Output the [x, y] coordinate of the center of the cell containing the given text.  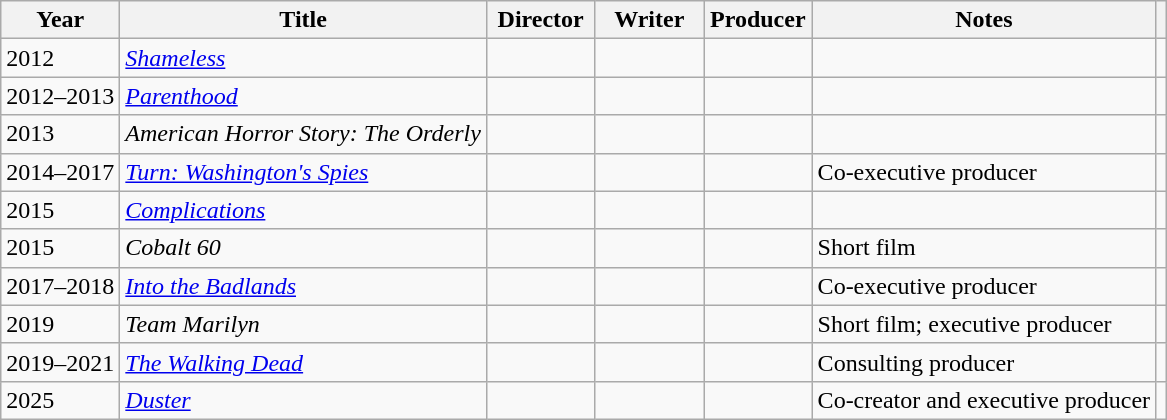
Parenthood [304, 96]
2017–2018 [60, 286]
Director [540, 20]
Cobalt 60 [304, 248]
Complications [304, 210]
Into the Badlands [304, 286]
Year [60, 20]
2014–2017 [60, 172]
2012–2013 [60, 96]
The Walking Dead [304, 362]
Short film; executive producer [984, 324]
Turn: Washington's Spies [304, 172]
Short film [984, 248]
Shameless [304, 58]
Notes [984, 20]
2012 [60, 58]
2019 [60, 324]
Writer [650, 20]
2013 [60, 134]
Team Marilyn [304, 324]
Duster [304, 400]
2025 [60, 400]
2019–2021 [60, 362]
Co-creator and executive producer [984, 400]
Consulting producer [984, 362]
Producer [758, 20]
Title [304, 20]
American Horror Story: The Orderly [304, 134]
